Pinpoint the cell where the given text exists, returning its (x, y) midpoint coordinate. 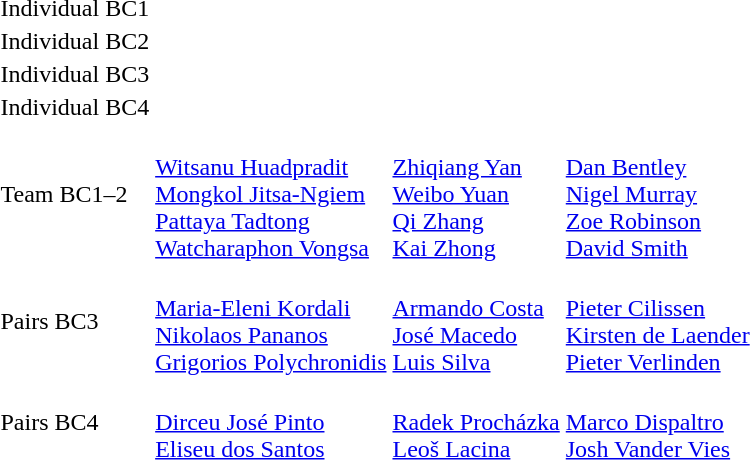
Zhiqiang YanWeibo YuanQi ZhangKai Zhong (476, 194)
Maria-Eleni KordaliNikolaos PananosGrigorios Polychronidis (271, 322)
Armando CostaJosé MacedoLuis Silva (476, 322)
Witsanu HuadpraditMongkol Jitsa-NgiemPattaya TadtongWatcharaphon Vongsa (271, 194)
